Provide the (X, Y) coordinate of the cell's center where the given text is located.  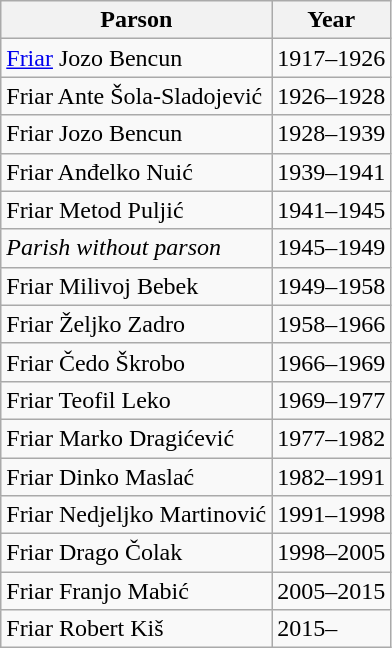
1998–2005 (332, 553)
Friar Marko Dragićević (136, 438)
1969–1977 (332, 400)
1941–1945 (332, 210)
Friar Metod Puljić (136, 210)
1928–1939 (332, 134)
1949–1958 (332, 286)
2005–2015 (332, 591)
Parish without parson (136, 248)
Friar Franjo Mabić (136, 591)
1977–1982 (332, 438)
Parson (136, 20)
Friar Čedo Škrobo (136, 362)
Year (332, 20)
1991–1998 (332, 515)
1926–1928 (332, 96)
Friar Nedjeljko Martinović (136, 515)
Friar Teofil Leko (136, 400)
1917–1926 (332, 58)
1945–1949 (332, 248)
Friar Milivoj Bebek (136, 286)
2015– (332, 629)
Friar Željko Zadro (136, 324)
Friar Ante Šola-Sladojević (136, 96)
1958–1966 (332, 324)
1939–1941 (332, 172)
Friar Dinko Maslać (136, 477)
1982–1991 (332, 477)
Friar Robert Kiš (136, 629)
1966–1969 (332, 362)
Friar Drago Čolak (136, 553)
Friar Anđelko Nuić (136, 172)
